Identify which cell holds the provided text, then report its (X, Y) central coordinate. 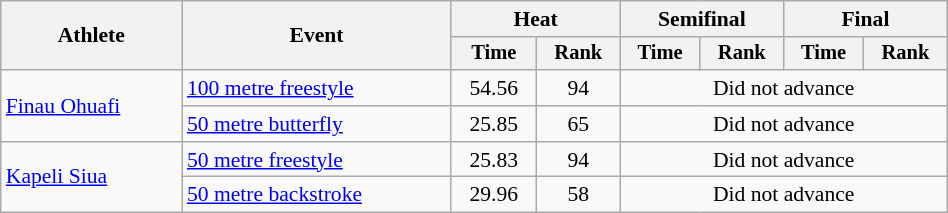
Event (316, 36)
58 (578, 195)
29.96 (494, 195)
Final (866, 19)
54.56 (494, 88)
50 metre butterfly (316, 124)
100 metre freestyle (316, 88)
50 metre freestyle (316, 160)
25.85 (494, 124)
65 (578, 124)
Semifinal (702, 19)
Heat (536, 19)
Kapeli Siua (92, 178)
50 metre backstroke (316, 195)
Finau Ohuafi (92, 106)
Athlete (92, 36)
25.83 (494, 160)
